Scan for the cell matching the given text and deliver its [x, y] coordinate at center. 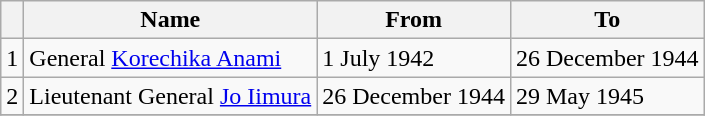
Name [170, 20]
2 [12, 96]
1 July 1942 [414, 58]
To [607, 20]
1 [12, 58]
General Korechika Anami [170, 58]
29 May 1945 [607, 96]
From [414, 20]
Lieutenant General Jo Iimura [170, 96]
